Find where the given text appears and provide that cell's center as (X, Y) coordinate. 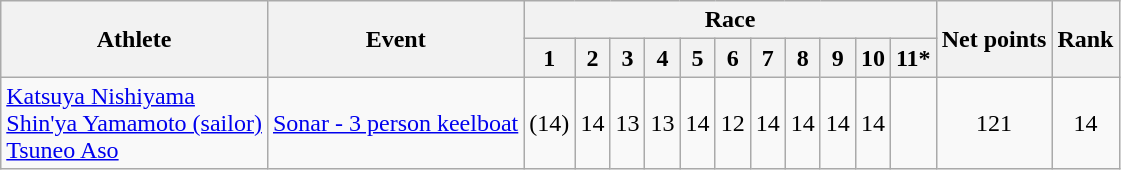
8 (802, 58)
121 (994, 123)
1 (550, 58)
10 (872, 58)
12 (732, 123)
7 (768, 58)
3 (628, 58)
(14) (550, 123)
Net points (994, 39)
4 (662, 58)
Athlete (134, 39)
Sonar - 3 person keelboat (395, 123)
11* (913, 58)
Rank (1086, 39)
2 (592, 58)
Race (730, 20)
Event (395, 39)
9 (838, 58)
6 (732, 58)
5 (698, 58)
Katsuya Nishiyama Shin'ya Yamamoto (sailor) Tsuneo Aso (134, 123)
